Pinpoint the cell where the given text exists, returning its [X, Y] midpoint coordinate. 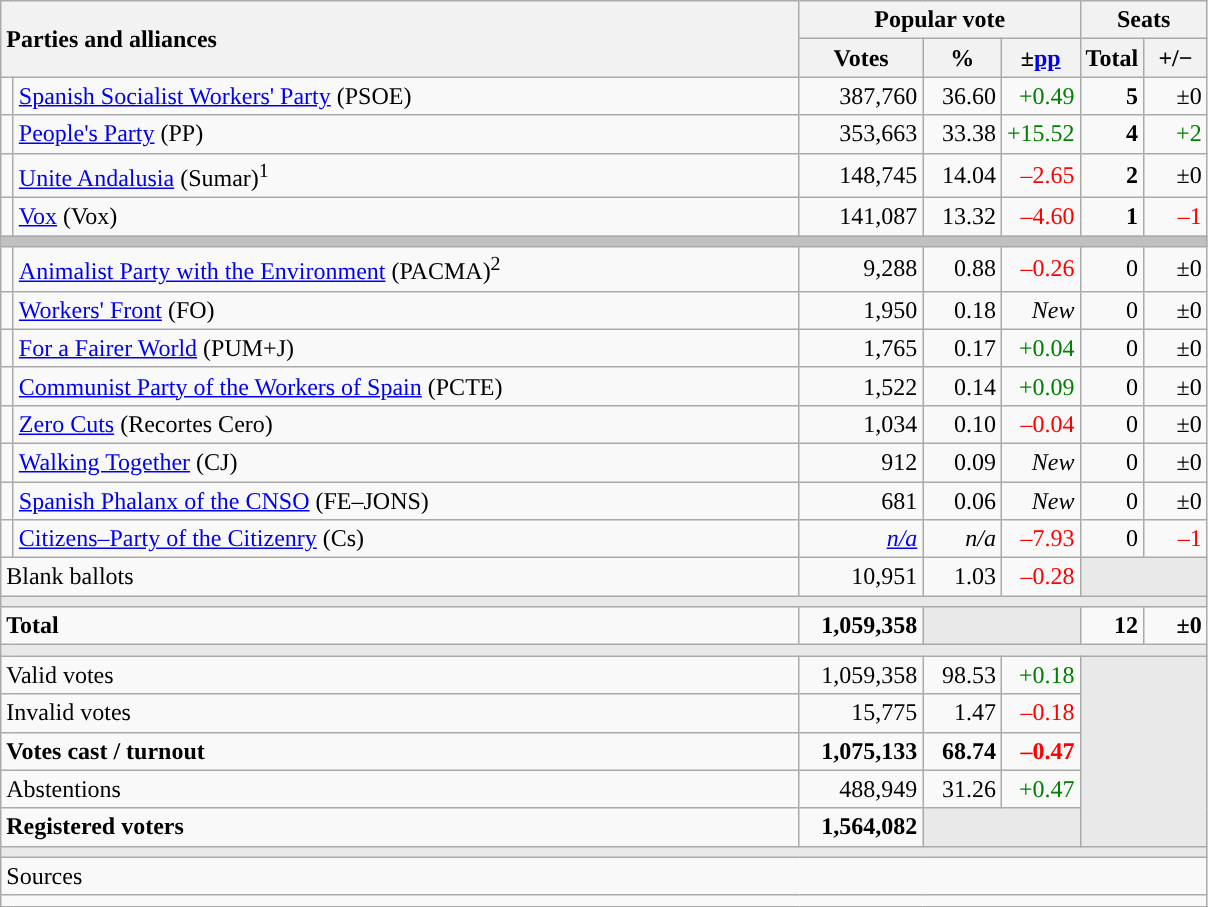
353,663 [861, 134]
Walking Together (CJ) [406, 462]
+0.18 [1040, 675]
1,075,133 [861, 751]
912 [861, 462]
0.14 [962, 386]
Blank ballots [400, 577]
14.04 [962, 176]
For a Fairer World (PUM+J) [406, 348]
–0.47 [1040, 751]
+0.47 [1040, 789]
Abstentions [400, 789]
Vox (Vox) [406, 217]
–7.93 [1040, 539]
1,950 [861, 310]
1,522 [861, 386]
4 [1112, 134]
Spanish Socialist Workers' Party (PSOE) [406, 96]
Citizens–Party of the Citizenry (Cs) [406, 539]
13.32 [962, 217]
98.53 [962, 675]
Popular vote [940, 20]
Invalid votes [400, 713]
0.06 [962, 501]
–0.26 [1040, 270]
1,034 [861, 424]
681 [861, 501]
Seats [1144, 20]
–2.65 [1040, 176]
Parties and alliances [400, 39]
Sources [604, 876]
Unite Andalusia (Sumar)1 [406, 176]
31.26 [962, 789]
141,087 [861, 217]
+2 [1176, 134]
10,951 [861, 577]
12 [1112, 626]
9,288 [861, 270]
People's Party (PP) [406, 134]
1,765 [861, 348]
–0.04 [1040, 424]
+/− [1176, 58]
±pp [1040, 58]
+0.49 [1040, 96]
1,564,082 [861, 827]
148,745 [861, 176]
Votes cast / turnout [400, 751]
–4.60 [1040, 217]
0.17 [962, 348]
0.10 [962, 424]
1.47 [962, 713]
Valid votes [400, 675]
33.38 [962, 134]
387,760 [861, 96]
+0.09 [1040, 386]
% [962, 58]
68.74 [962, 751]
1 [1112, 217]
Animalist Party with the Environment (PACMA)2 [406, 270]
+15.52 [1040, 134]
–0.18 [1040, 713]
–0.28 [1040, 577]
5 [1112, 96]
Votes [861, 58]
Spanish Phalanx of the CNSO (FE–JONS) [406, 501]
1.03 [962, 577]
15,775 [861, 713]
488,949 [861, 789]
Workers' Front (FO) [406, 310]
Registered voters [400, 827]
Zero Cuts (Recortes Cero) [406, 424]
36.60 [962, 96]
+0.04 [1040, 348]
2 [1112, 176]
0.09 [962, 462]
Communist Party of the Workers of Spain (PCTE) [406, 386]
0.18 [962, 310]
0.88 [962, 270]
